Identify which cell holds the provided text, then report its (x, y) central coordinate. 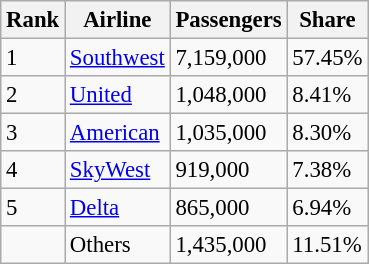
Share (328, 20)
Others (118, 245)
Southwest (118, 58)
57.45% (328, 58)
1,435,000 (228, 245)
11.51% (328, 245)
United (118, 95)
1,035,000 (228, 133)
1 (33, 58)
7.38% (328, 170)
8.30% (328, 133)
919,000 (228, 170)
Rank (33, 20)
American (118, 133)
Airline (118, 20)
SkyWest (118, 170)
7,159,000 (228, 58)
4 (33, 170)
Delta (118, 208)
6.94% (328, 208)
3 (33, 133)
865,000 (228, 208)
2 (33, 95)
1,048,000 (228, 95)
5 (33, 208)
8.41% (328, 95)
Passengers (228, 20)
